Pinpoint the cell where the given text exists, returning its [X, Y] midpoint coordinate. 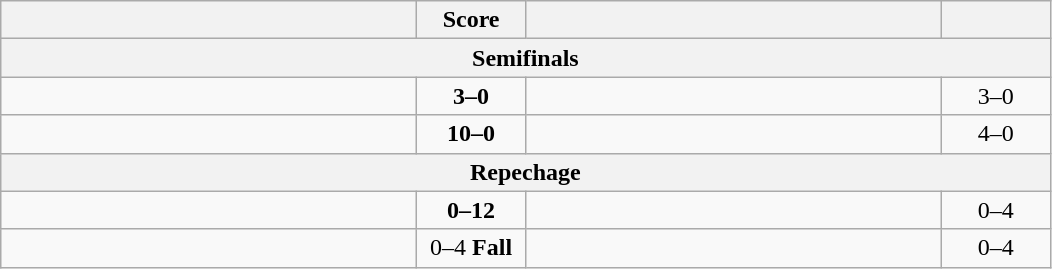
10–0 [472, 134]
Semifinals [526, 58]
Repechage [526, 172]
0–12 [472, 210]
0–4 Fall [472, 248]
4–0 [996, 134]
Score [472, 20]
